For the text-containing cell, return its midpoint in [x, y] coordinate format. 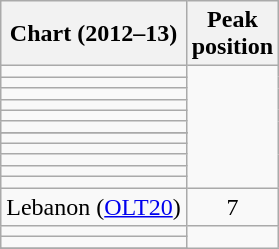
Chart (2012–13) [94, 34]
7 [232, 207]
Peakposition [232, 34]
Lebanon (OLT20) [94, 207]
